Determine the (X, Y) coordinate at the center of the cell enclosing the given text.  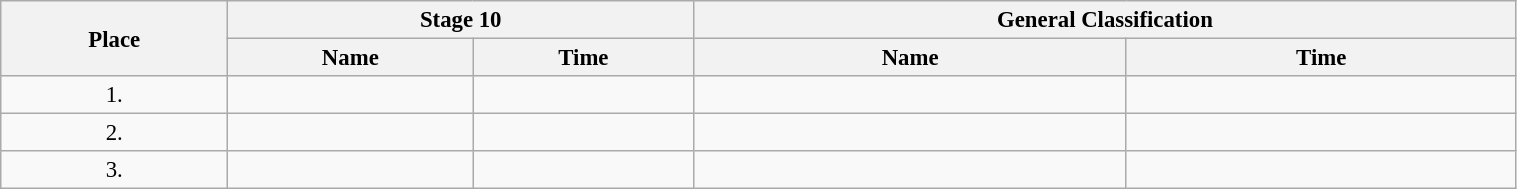
Stage 10 (461, 20)
General Classification (1105, 20)
Place (114, 38)
1. (114, 95)
2. (114, 133)
3. (114, 170)
